Determine the (X, Y) coordinate at the center of the cell enclosing the given text.  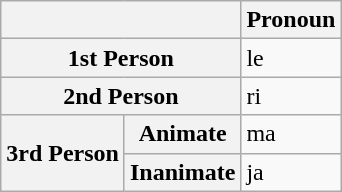
ja (291, 172)
1st Person (121, 58)
ri (291, 96)
Inanimate (182, 172)
Animate (182, 134)
3rd Person (63, 153)
ma (291, 134)
2nd Person (121, 96)
Pronoun (291, 20)
le (291, 58)
